Scan for the cell matching the given text and deliver its (X, Y) coordinate at center. 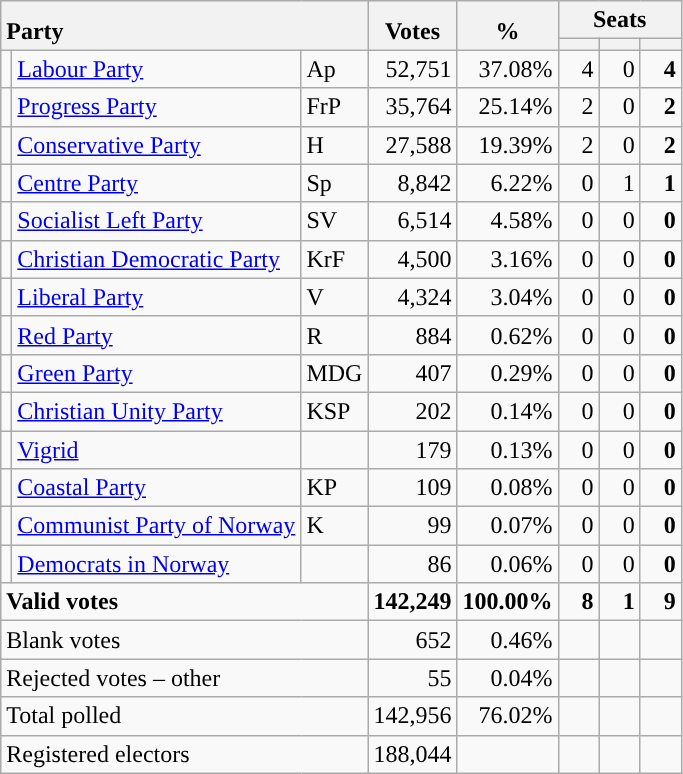
Socialist Left Party (156, 221)
0.62% (508, 335)
Christian Unity Party (156, 411)
Liberal Party (156, 297)
0.29% (508, 373)
0.08% (508, 488)
19.39% (508, 145)
KrF (334, 259)
142,249 (412, 602)
0.14% (508, 411)
SV (334, 221)
76.02% (508, 716)
0.13% (508, 449)
V (334, 297)
0.46% (508, 640)
Vigrid (156, 449)
25.14% (508, 107)
188,044 (412, 754)
4.58% (508, 221)
R (334, 335)
% (508, 26)
H (334, 145)
0.04% (508, 678)
Seats (620, 20)
Christian Democratic Party (156, 259)
K (334, 526)
0.07% (508, 526)
6.22% (508, 183)
35,764 (412, 107)
8,842 (412, 183)
9 (660, 602)
Sp (334, 183)
884 (412, 335)
Valid votes (184, 602)
179 (412, 449)
KP (334, 488)
86 (412, 564)
Votes (412, 26)
Coastal Party (156, 488)
MDG (334, 373)
Blank votes (184, 640)
6,514 (412, 221)
Party (184, 26)
Progress Party (156, 107)
Conservative Party (156, 145)
407 (412, 373)
8 (578, 602)
4,500 (412, 259)
Labour Party (156, 69)
109 (412, 488)
202 (412, 411)
Ap (334, 69)
4,324 (412, 297)
27,588 (412, 145)
52,751 (412, 69)
Rejected votes – other (184, 678)
FrP (334, 107)
Green Party (156, 373)
KSP (334, 411)
55 (412, 678)
Registered electors (184, 754)
3.16% (508, 259)
Centre Party (156, 183)
37.08% (508, 69)
Total polled (184, 716)
3.04% (508, 297)
Red Party (156, 335)
0.06% (508, 564)
652 (412, 640)
100.00% (508, 602)
Communist Party of Norway (156, 526)
142,956 (412, 716)
99 (412, 526)
Democrats in Norway (156, 564)
